Extract the (x, y) coordinate from the center of the cell holding the provided text.  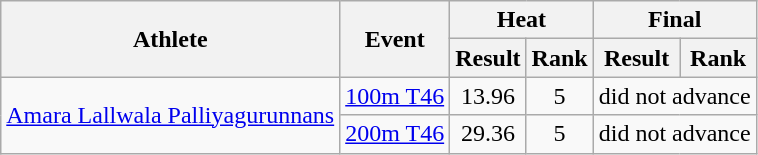
13.96 (488, 96)
Heat (522, 20)
100m T46 (395, 96)
Amara Lallwala Palliyagurunnans (170, 115)
Event (395, 39)
Final (674, 20)
200m T46 (395, 134)
Athlete (170, 39)
29.36 (488, 134)
